Find where the given text appears and provide that cell's center as [x, y] coordinate. 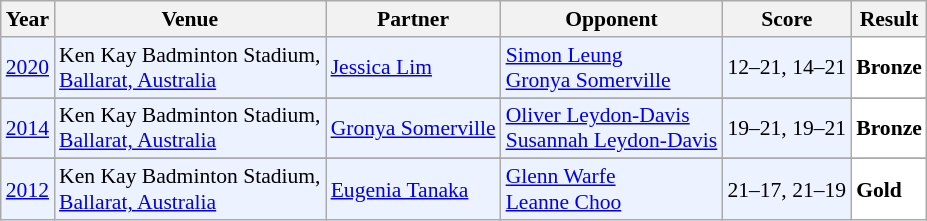
2012 [28, 190]
12–21, 14–21 [786, 68]
Gronya Somerville [414, 128]
Opponent [612, 19]
2020 [28, 68]
Simon Leung Gronya Somerville [612, 68]
Gold [889, 190]
2014 [28, 128]
19–21, 19–21 [786, 128]
Score [786, 19]
Jessica Lim [414, 68]
Glenn Warfe Leanne Choo [612, 190]
Result [889, 19]
Partner [414, 19]
Eugenia Tanaka [414, 190]
Year [28, 19]
Venue [190, 19]
21–17, 21–19 [786, 190]
Oliver Leydon-Davis Susannah Leydon-Davis [612, 128]
